Return (X, Y) of the center of cell containing provided text 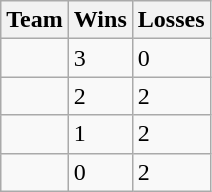
Wins (100, 20)
Team (35, 20)
Losses (171, 20)
1 (100, 134)
3 (100, 58)
